Scan for the cell matching the given text and deliver its (X, Y) coordinate at center. 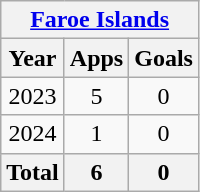
5 (96, 96)
Faroe Islands (100, 20)
6 (96, 172)
2023 (33, 96)
2024 (33, 134)
Apps (96, 58)
1 (96, 134)
Goals (164, 58)
Year (33, 58)
Total (33, 172)
